Determine the [x, y] coordinate at the center of the cell enclosing the given text.  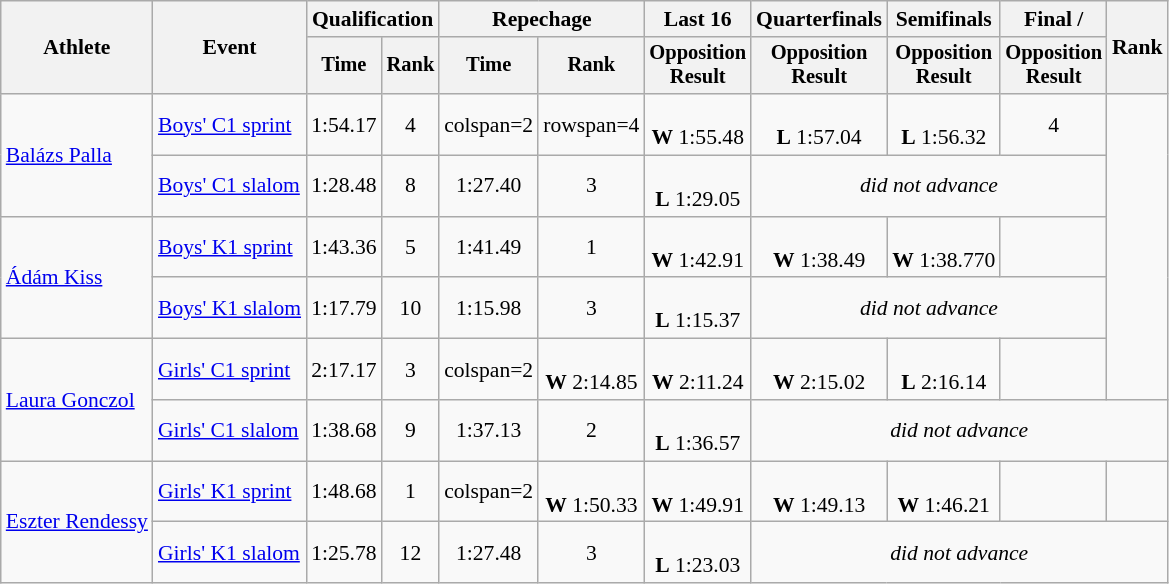
1:15.98 [488, 308]
rowspan=4 [591, 124]
Girls' K1 sprint [230, 492]
9 [411, 430]
Boys' C1 slalom [230, 186]
Semifinals [944, 19]
L 1:36.57 [698, 430]
5 [411, 248]
W 1:42.91 [698, 248]
1:25.78 [344, 552]
W 1:38.49 [819, 248]
L 2:16.14 [944, 370]
W 1:50.33 [591, 492]
Eszter Rendessy [77, 522]
Quarterfinals [819, 19]
Balázs Palla [77, 155]
W 1:55.48 [698, 124]
W 2:11.24 [698, 370]
Repechage [542, 19]
Athlete [77, 48]
Boys' K1 sprint [230, 248]
10 [411, 308]
L 1:29.05 [698, 186]
Girls' C1 sprint [230, 370]
8 [411, 186]
L 1:57.04 [819, 124]
W 1:46.21 [944, 492]
Boys' C1 sprint [230, 124]
W 2:15.02 [819, 370]
W 2:14.85 [591, 370]
Girls' K1 slalom [230, 552]
1:17.79 [344, 308]
Qualification [372, 19]
Ádám Kiss [77, 278]
Boys' K1 slalom [230, 308]
Girls' C1 slalom [230, 430]
W 1:49.13 [819, 492]
Final / [1054, 19]
12 [411, 552]
2:17.17 [344, 370]
1:41.49 [488, 248]
Laura Gonczol [77, 400]
1:38.68 [344, 430]
L 1:23.03 [698, 552]
1:43.36 [344, 248]
L 1:56.32 [944, 124]
W 1:49.91 [698, 492]
Event [230, 48]
2 [591, 430]
1:28.48 [344, 186]
Last 16 [698, 19]
1:27.48 [488, 552]
1:37.13 [488, 430]
1:54.17 [344, 124]
W 1:38.770 [944, 248]
L 1:15.37 [698, 308]
1:27.40 [488, 186]
1:48.68 [344, 492]
